Return the [x, y] coordinate for the center point of the cell that contains the specified text.  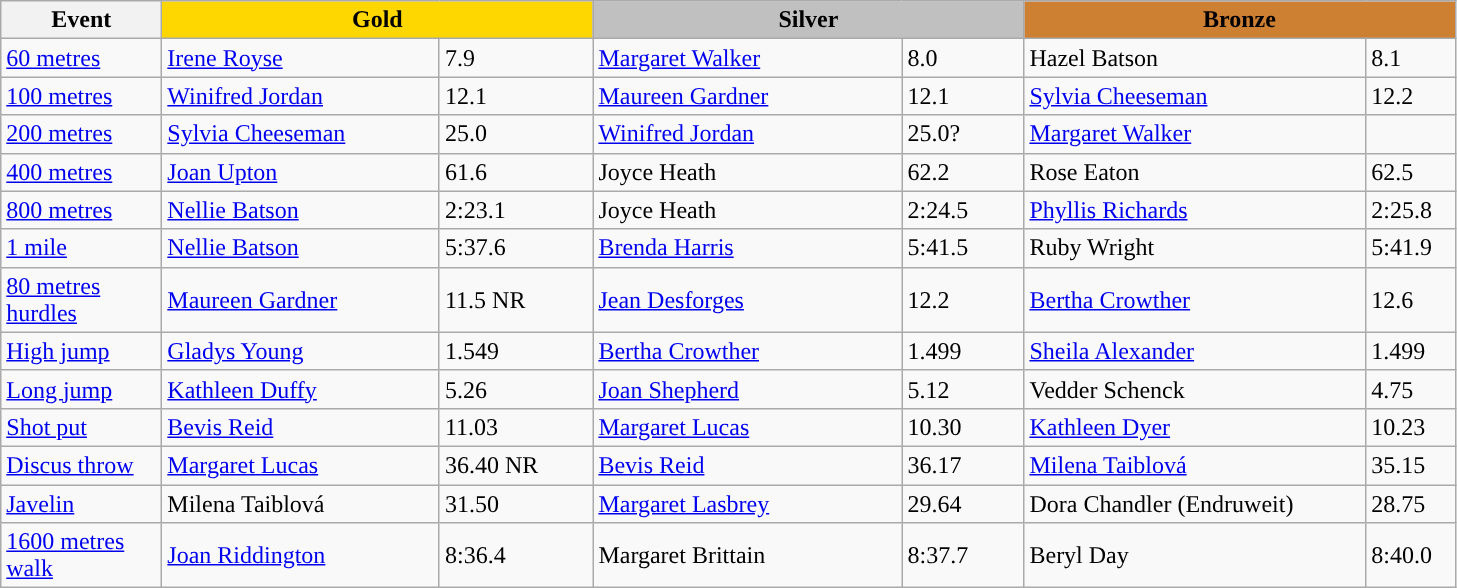
5.12 [963, 389]
36.17 [963, 465]
80 metres hurdles [82, 300]
Joan Riddington [301, 556]
5:41.5 [963, 248]
Phyllis Richards [1195, 210]
Kathleen Dyer [1195, 427]
2:25.8 [1410, 210]
8.1 [1410, 58]
8:36.4 [516, 556]
31.50 [516, 503]
5:41.9 [1410, 248]
62.5 [1410, 172]
Margaret Lasbrey [748, 503]
Gold [378, 20]
Dora Chandler (Endruweit) [1195, 503]
Long jump [82, 389]
200 metres [82, 134]
2:23.1 [516, 210]
Discus throw [82, 465]
25.0 [516, 134]
5:37.6 [516, 248]
Brenda Harris [748, 248]
61.6 [516, 172]
Vedder Schenck [1195, 389]
Ruby Wright [1195, 248]
Shot put [82, 427]
35.15 [1410, 465]
7.9 [516, 58]
Javelin [82, 503]
Rose Eaton [1195, 172]
Margaret Brittain [748, 556]
Sheila Alexander [1195, 351]
25.0? [963, 134]
High jump [82, 351]
Silver [808, 20]
Event [82, 20]
800 metres [82, 210]
Beryl Day [1195, 556]
8.0 [963, 58]
60 metres [82, 58]
1600 metres walk [82, 556]
Kathleen Duffy [301, 389]
4.75 [1410, 389]
Irene Royse [301, 58]
1.549 [516, 351]
Gladys Young [301, 351]
400 metres [82, 172]
28.75 [1410, 503]
100 metres [82, 96]
10.30 [963, 427]
Joan Upton [301, 172]
Hazel Batson [1195, 58]
Bronze [1240, 20]
1 mile [82, 248]
2:24.5 [963, 210]
5.26 [516, 389]
10.23 [1410, 427]
11.03 [516, 427]
36.40 NR [516, 465]
29.64 [963, 503]
8:40.0 [1410, 556]
62.2 [963, 172]
Jean Desforges [748, 300]
8:37.7 [963, 556]
Joan Shepherd [748, 389]
12.6 [1410, 300]
11.5 NR [516, 300]
